Provide the (x, y) coordinate of the cell's center where the given text is located.  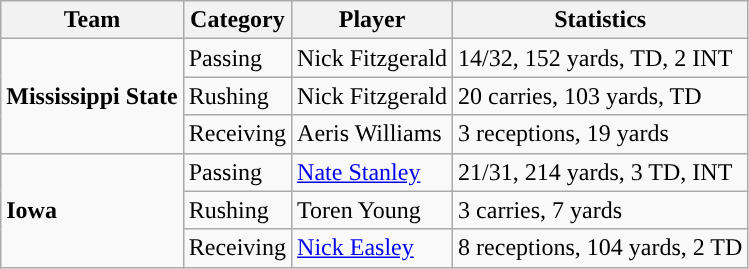
Nate Stanley (372, 172)
Team (92, 20)
3 receptions, 19 yards (600, 134)
Player (372, 20)
Category (237, 20)
Statistics (600, 20)
8 receptions, 104 yards, 2 TD (600, 248)
21/31, 214 yards, 3 TD, INT (600, 172)
Toren Young (372, 210)
20 carries, 103 yards, TD (600, 96)
Mississippi State (92, 96)
14/32, 152 yards, TD, 2 INT (600, 58)
Aeris Williams (372, 134)
3 carries, 7 yards (600, 210)
Iowa (92, 210)
Nick Easley (372, 248)
